Determine the (x, y) coordinate at the center of the cell enclosing the given text.  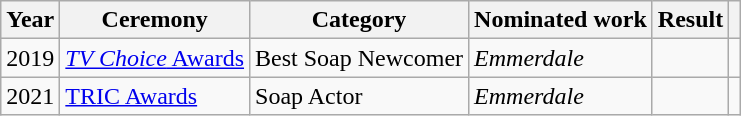
Category (360, 20)
2021 (30, 96)
Soap Actor (360, 96)
Year (30, 20)
TRIC Awards (155, 96)
TV Choice Awards (155, 58)
2019 (30, 58)
Nominated work (561, 20)
Best Soap Newcomer (360, 58)
Result (690, 20)
Ceremony (155, 20)
